Pinpoint the cell where the given text exists, returning its [x, y] midpoint coordinate. 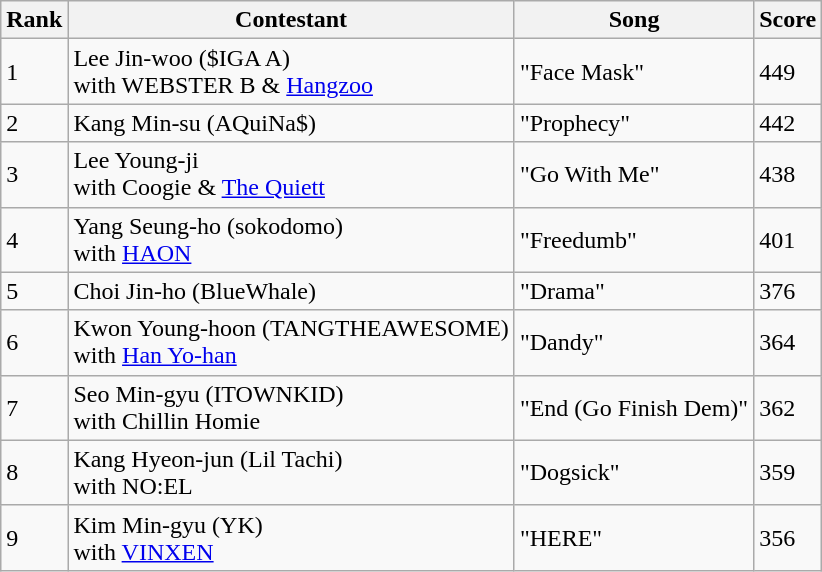
Lee Young-jiwith Coogie & The Quiett [292, 174]
356 [788, 538]
Yang Seung-ho (sokodomo)with HAON [292, 240]
449 [788, 72]
359 [788, 472]
Kim Min-gyu (YK)with VINXEN [292, 538]
401 [788, 240]
2 [34, 123]
"Drama" [634, 291]
Contestant [292, 20]
Score [788, 20]
Song [634, 20]
362 [788, 408]
"End (Go Finish Dem)" [634, 408]
Choi Jin-ho (BlueWhale) [292, 291]
6 [34, 342]
Kang Min-su (AQuiNa$) [292, 123]
376 [788, 291]
7 [34, 408]
442 [788, 123]
4 [34, 240]
"Go With Me" [634, 174]
438 [788, 174]
"Dandy" [634, 342]
"Prophecy" [634, 123]
Lee Jin-woo ($IGA A)with WEBSTER B & Hangzoo [292, 72]
5 [34, 291]
"Dogsick" [634, 472]
Kwon Young-hoon (TANGTHEAWESOME)with Han Yo-han [292, 342]
"Face Mask" [634, 72]
9 [34, 538]
1 [34, 72]
3 [34, 174]
"Freedumb" [634, 240]
"HERE" [634, 538]
8 [34, 472]
Seo Min-gyu (ITOWNKID)with Chillin Homie [292, 408]
Rank [34, 20]
Kang Hyeon-jun (Lil Tachi)with NO:EL [292, 472]
364 [788, 342]
